For the text-containing cell, return its midpoint in (X, Y) coordinate format. 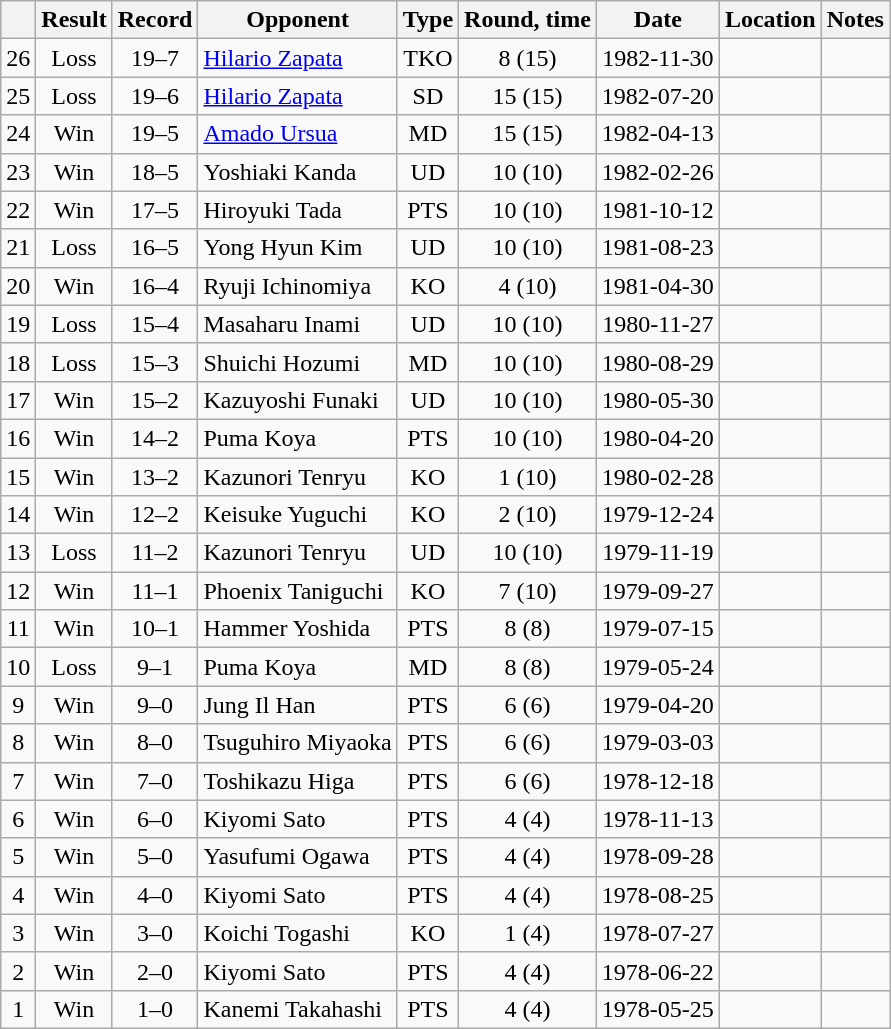
2 (10) (528, 515)
1 (4) (528, 933)
Kazuyoshi Funaki (298, 400)
1980-11-27 (658, 324)
Shuichi Hozumi (298, 362)
8 (15) (528, 58)
13–2 (155, 477)
4 (18, 895)
1982-11-30 (658, 58)
15–2 (155, 400)
24 (18, 134)
19–7 (155, 58)
1978-06-22 (658, 971)
11–2 (155, 553)
18–5 (155, 172)
16–4 (155, 286)
26 (18, 58)
23 (18, 172)
6–0 (155, 819)
15 (18, 477)
1978-12-18 (658, 781)
15–3 (155, 362)
SD (428, 96)
1978-05-25 (658, 1009)
12 (18, 591)
4 (10) (528, 286)
Amado Ursua (298, 134)
TKO (428, 58)
1978-09-28 (658, 857)
Keisuke Yuguchi (298, 515)
11 (18, 629)
3–0 (155, 933)
1982-04-13 (658, 134)
17–5 (155, 210)
Masaharu Inami (298, 324)
19 (18, 324)
6 (18, 819)
1978-11-13 (658, 819)
9 (18, 705)
20 (18, 286)
7 (10) (528, 591)
1980-08-29 (658, 362)
5 (18, 857)
Result (74, 20)
8 (18, 743)
13 (18, 553)
2 (18, 971)
1981-04-30 (658, 286)
Date (658, 20)
1–0 (155, 1009)
Opponent (298, 20)
14–2 (155, 438)
1979-03-03 (658, 743)
Koichi Togashi (298, 933)
15–4 (155, 324)
Ryuji Ichinomiya (298, 286)
12–2 (155, 515)
9–1 (155, 667)
1981-10-12 (658, 210)
1978-07-27 (658, 933)
Tsuguhiro Miyaoka (298, 743)
7–0 (155, 781)
Location (770, 20)
Kanemi Takahashi (298, 1009)
17 (18, 400)
1980-02-28 (658, 477)
14 (18, 515)
16–5 (155, 248)
3 (18, 933)
1981-08-23 (658, 248)
25 (18, 96)
Yasufumi Ogawa (298, 857)
21 (18, 248)
1980-05-30 (658, 400)
22 (18, 210)
Record (155, 20)
Round, time (528, 20)
9–0 (155, 705)
Yoshiaki Kanda (298, 172)
1982-07-20 (658, 96)
1982-02-26 (658, 172)
19–6 (155, 96)
Type (428, 20)
Hammer Yoshida (298, 629)
Toshikazu Higa (298, 781)
1979-09-27 (658, 591)
1 (18, 1009)
8–0 (155, 743)
1979-04-20 (658, 705)
1979-05-24 (658, 667)
7 (18, 781)
Yong Hyun Kim (298, 248)
Notes (855, 20)
4–0 (155, 895)
10 (18, 667)
10–1 (155, 629)
16 (18, 438)
5–0 (155, 857)
Hiroyuki Tada (298, 210)
19–5 (155, 134)
1979-12-24 (658, 515)
1 (10) (528, 477)
11–1 (155, 591)
2–0 (155, 971)
1979-07-15 (658, 629)
1978-08-25 (658, 895)
Phoenix Taniguchi (298, 591)
18 (18, 362)
1979-11-19 (658, 553)
Jung Il Han (298, 705)
1980-04-20 (658, 438)
